Return the [x, y] coordinate for the center point of the cell that contains the specified text.  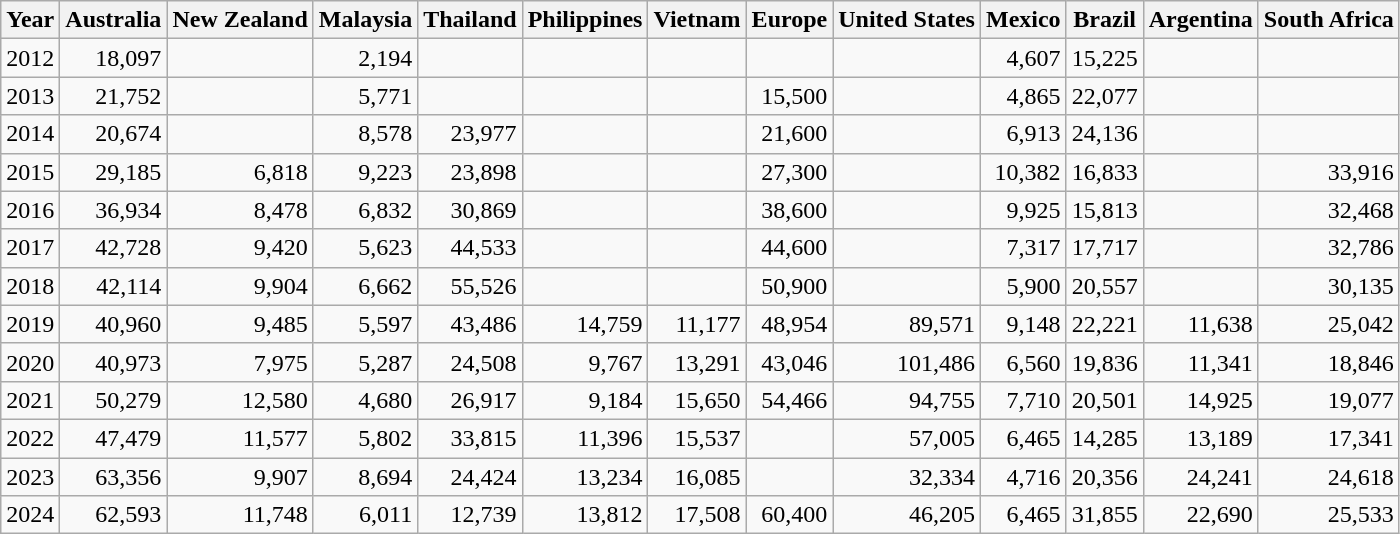
40,973 [114, 362]
43,046 [790, 362]
6,560 [1023, 362]
2012 [30, 58]
2017 [30, 248]
9,184 [585, 400]
6,832 [365, 210]
Thailand [470, 20]
Europe [790, 20]
25,042 [1328, 324]
10,382 [1023, 172]
57,005 [907, 438]
6,011 [365, 515]
15,813 [1104, 210]
15,537 [697, 438]
26,917 [470, 400]
20,557 [1104, 286]
2022 [30, 438]
21,600 [790, 134]
7,710 [1023, 400]
2019 [30, 324]
14,925 [1200, 400]
Year [30, 20]
16,833 [1104, 172]
32,334 [907, 477]
30,135 [1328, 286]
36,934 [114, 210]
25,533 [1328, 515]
8,694 [365, 477]
9,420 [240, 248]
9,485 [240, 324]
5,597 [365, 324]
23,977 [470, 134]
20,356 [1104, 477]
6,818 [240, 172]
63,356 [114, 477]
48,954 [790, 324]
44,600 [790, 248]
22,221 [1104, 324]
4,680 [365, 400]
United States [907, 20]
32,786 [1328, 248]
11,396 [585, 438]
7,975 [240, 362]
17,341 [1328, 438]
20,501 [1104, 400]
2020 [30, 362]
Argentina [1200, 20]
27,300 [790, 172]
9,904 [240, 286]
13,812 [585, 515]
24,618 [1328, 477]
9,148 [1023, 324]
18,097 [114, 58]
24,136 [1104, 134]
15,650 [697, 400]
Vietnam [697, 20]
2024 [30, 515]
22,077 [1104, 96]
11,748 [240, 515]
2015 [30, 172]
20,674 [114, 134]
2021 [30, 400]
New Zealand [240, 20]
18,846 [1328, 362]
11,341 [1200, 362]
8,578 [365, 134]
2,194 [365, 58]
17,717 [1104, 248]
Brazil [1104, 20]
5,623 [365, 248]
13,234 [585, 477]
31,855 [1104, 515]
14,285 [1104, 438]
38,600 [790, 210]
32,468 [1328, 210]
101,486 [907, 362]
40,960 [114, 324]
15,225 [1104, 58]
2014 [30, 134]
50,279 [114, 400]
24,424 [470, 477]
15,500 [790, 96]
42,114 [114, 286]
60,400 [790, 515]
9,767 [585, 362]
11,177 [697, 324]
7,317 [1023, 248]
11,577 [240, 438]
Australia [114, 20]
94,755 [907, 400]
South Africa [1328, 20]
54,466 [790, 400]
55,526 [470, 286]
5,771 [365, 96]
5,802 [365, 438]
47,479 [114, 438]
33,916 [1328, 172]
2018 [30, 286]
24,241 [1200, 477]
62,593 [114, 515]
5,900 [1023, 286]
9,907 [240, 477]
4,865 [1023, 96]
4,607 [1023, 58]
19,836 [1104, 362]
9,223 [365, 172]
2016 [30, 210]
8,478 [240, 210]
6,662 [365, 286]
2013 [30, 96]
46,205 [907, 515]
29,185 [114, 172]
50,900 [790, 286]
4,716 [1023, 477]
5,287 [365, 362]
33,815 [470, 438]
12,739 [470, 515]
13,189 [1200, 438]
43,486 [470, 324]
2023 [30, 477]
44,533 [470, 248]
Mexico [1023, 20]
12,580 [240, 400]
23,898 [470, 172]
22,690 [1200, 515]
11,638 [1200, 324]
19,077 [1328, 400]
89,571 [907, 324]
16,085 [697, 477]
6,913 [1023, 134]
17,508 [697, 515]
14,759 [585, 324]
Malaysia [365, 20]
30,869 [470, 210]
9,925 [1023, 210]
24,508 [470, 362]
13,291 [697, 362]
42,728 [114, 248]
21,752 [114, 96]
Philippines [585, 20]
